Identify which cell holds the provided text, then report its (x, y) central coordinate. 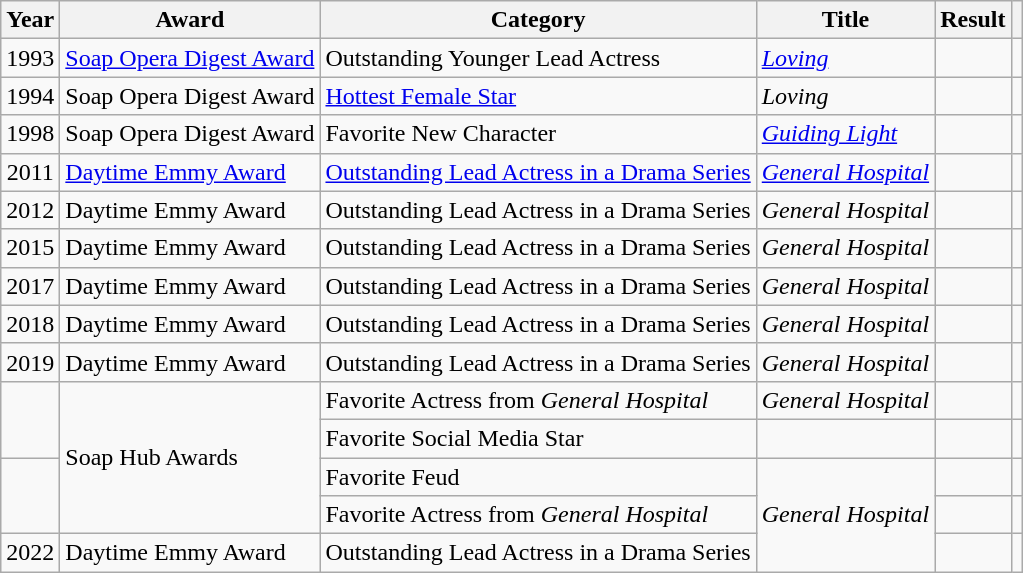
Title (845, 20)
2022 (30, 553)
Hottest Female Star (538, 96)
1993 (30, 58)
1994 (30, 96)
2017 (30, 286)
Guiding Light (845, 134)
2015 (30, 248)
Favorite Social Media Star (538, 438)
Favorite New Character (538, 134)
2012 (30, 210)
Award (190, 20)
1998 (30, 134)
Result (973, 20)
2019 (30, 362)
Category (538, 20)
Soap Hub Awards (190, 457)
Year (30, 20)
2018 (30, 324)
2011 (30, 172)
Favorite Feud (538, 477)
Outstanding Younger Lead Actress (538, 58)
